Output the [x, y] coordinate of the center of the cell containing the given text.  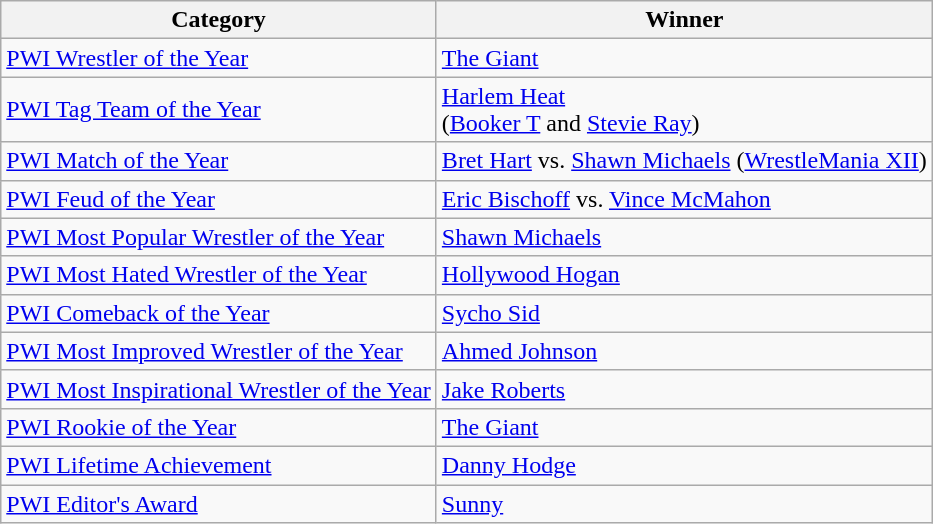
PWI Rookie of the Year [219, 427]
Category [219, 20]
Sycho Sid [684, 313]
Danny Hodge [684, 465]
PWI Comeback of the Year [219, 313]
Shawn Michaels [684, 237]
PWI Match of the Year [219, 161]
PWI Most Hated Wrestler of the Year [219, 275]
PWI Tag Team of the Year [219, 110]
Hollywood Hogan [684, 275]
PWI Most Popular Wrestler of the Year [219, 237]
Bret Hart vs. Shawn Michaels (WrestleMania XII) [684, 161]
Jake Roberts [684, 389]
PWI Most Inspirational Wrestler of the Year [219, 389]
PWI Most Improved Wrestler of the Year [219, 351]
Winner [684, 20]
PWI Lifetime Achievement [219, 465]
Ahmed Johnson [684, 351]
Harlem Heat(Booker T and Stevie Ray) [684, 110]
Sunny [684, 503]
PWI Feud of the Year [219, 199]
PWI Editor's Award [219, 503]
Eric Bischoff vs. Vince McMahon [684, 199]
PWI Wrestler of the Year [219, 58]
